Return the [x, y] coordinate for the center point of the cell that contains the specified text.  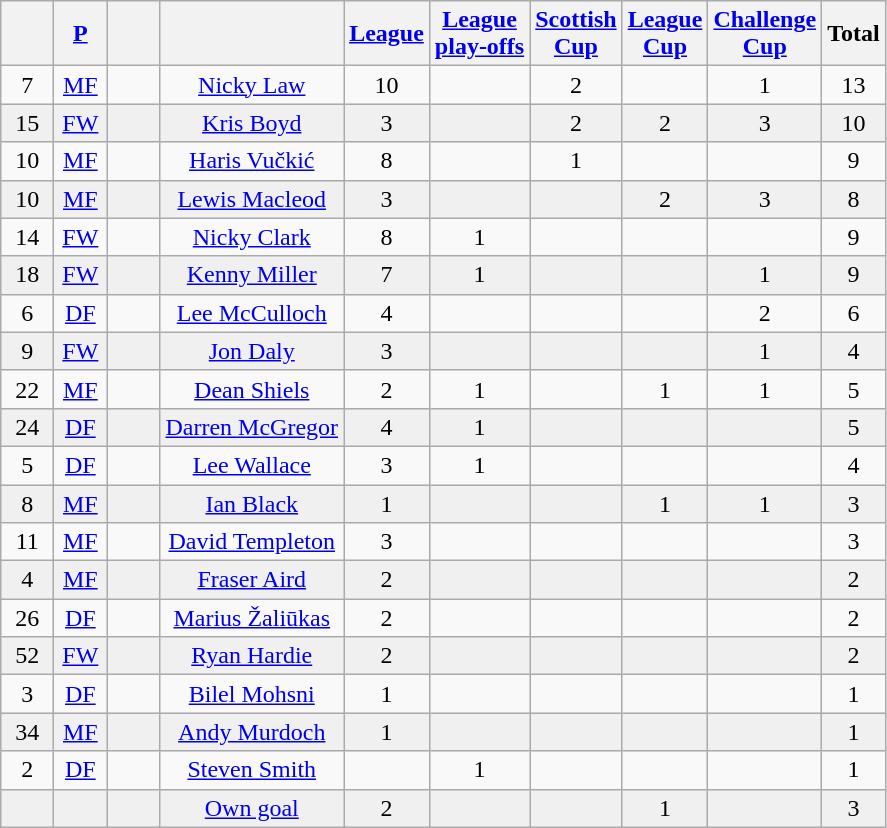
Ian Black [252, 503]
P [80, 34]
Own goal [252, 808]
15 [28, 123]
League [387, 34]
Bilel Mohsni [252, 694]
Lee Wallace [252, 465]
Fraser Aird [252, 580]
Darren McGregor [252, 427]
Nicky Clark [252, 237]
Kris Boyd [252, 123]
Lewis Macleod [252, 199]
ScottishCup [576, 34]
Jon Daly [252, 351]
26 [28, 618]
Kenny Miller [252, 275]
34 [28, 732]
Total [854, 34]
11 [28, 542]
18 [28, 275]
Nicky Law [252, 85]
Leagueplay-offs [479, 34]
ChallengeCup [765, 34]
Ryan Hardie [252, 656]
Andy Murdoch [252, 732]
Dean Shiels [252, 389]
Haris Vučkić [252, 161]
24 [28, 427]
22 [28, 389]
13 [854, 85]
14 [28, 237]
David Templeton [252, 542]
LeagueCup [665, 34]
Lee McCulloch [252, 313]
Marius Žaliūkas [252, 618]
52 [28, 656]
Steven Smith [252, 770]
